For the text-containing cell, return its midpoint in [X, Y] coordinate format. 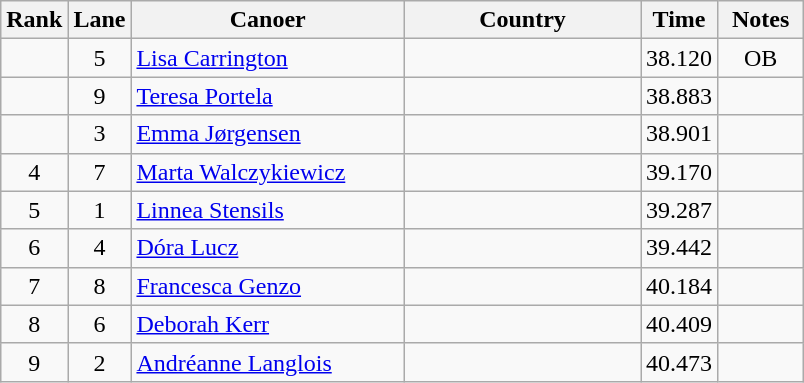
38.120 [680, 58]
Francesca Genzo [268, 286]
Time [680, 20]
39.170 [680, 172]
Marta Walczykiewicz [268, 172]
3 [100, 134]
Lisa Carrington [268, 58]
OB [761, 58]
Notes [761, 20]
Deborah Kerr [268, 324]
Rank [34, 20]
38.883 [680, 96]
Linnea Stensils [268, 210]
40.409 [680, 324]
Country [522, 20]
40.184 [680, 286]
38.901 [680, 134]
Dóra Lucz [268, 248]
39.442 [680, 248]
2 [100, 362]
40.473 [680, 362]
Andréanne Langlois [268, 362]
Lane [100, 20]
Emma Jørgensen [268, 134]
1 [100, 210]
Canoer [268, 20]
39.287 [680, 210]
Teresa Portela [268, 96]
